Pinpoint the cell where the given text exists, returning its (x, y) midpoint coordinate. 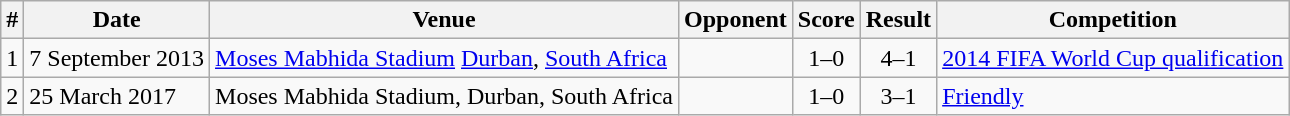
Date (117, 20)
4–1 (898, 58)
Competition (1113, 20)
Friendly (1113, 96)
Moses Mabhida Stadium, Durban, South Africa (444, 96)
Moses Mabhida Stadium Durban, South Africa (444, 58)
Opponent (736, 20)
1 (12, 58)
25 March 2017 (117, 96)
Venue (444, 20)
2 (12, 96)
7 September 2013 (117, 58)
3–1 (898, 96)
Result (898, 20)
# (12, 20)
Score (826, 20)
2014 FIFA World Cup qualification (1113, 58)
